Scan for the cell matching the given text and deliver its (X, Y) coordinate at center. 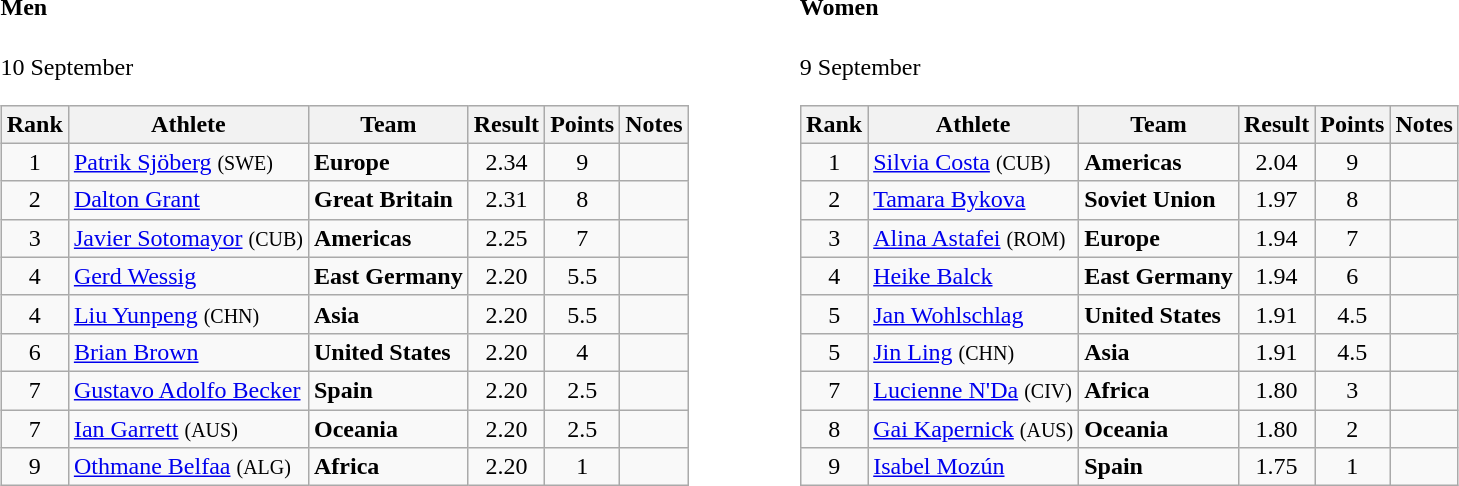
Isabel Mozún (974, 467)
Javier Sotomayor (CUB) (188, 238)
Ian Garrett (AUS) (188, 429)
Othmane Belfaa (ALG) (188, 467)
Gai Kapernick (AUS) (974, 429)
Lucienne N'Da (CIV) (974, 390)
1.97 (1276, 200)
Tamara Bykova (974, 200)
2.34 (506, 162)
2.31 (506, 200)
Brian Brown (188, 352)
Alina Astafei (ROM) (974, 238)
2.25 (506, 238)
Jan Wohlschlag (974, 314)
Jin Ling (CHN) (974, 352)
Silvia Costa (CUB) (974, 162)
2.04 (1276, 162)
Gerd Wessig (188, 276)
1.75 (1276, 467)
Patrik Sjöberg (SWE) (188, 162)
Heike Balck (974, 276)
Liu Yunpeng (CHN) (188, 314)
Dalton Grant (188, 200)
Great Britain (388, 200)
Gustavo Adolfo Becker (188, 390)
Soviet Union (1159, 200)
